Extract the (x, y) coordinate from the center of the cell holding the provided text.  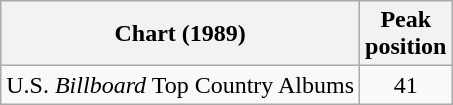
Peakposition (406, 34)
U.S. Billboard Top Country Albums (180, 85)
41 (406, 85)
Chart (1989) (180, 34)
